Return the (x, y) coordinate for the center point of the cell that contains the specified text.  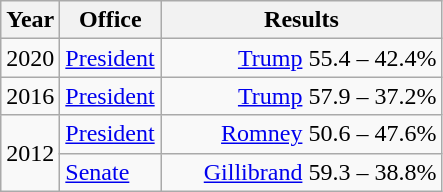
Senate (110, 172)
Romney 50.6 – 47.6% (302, 134)
Gillibrand 59.3 – 38.8% (302, 172)
Results (302, 20)
Office (110, 20)
Trump 55.4 – 42.4% (302, 58)
Trump 57.9 – 37.2% (302, 96)
2012 (30, 153)
Year (30, 20)
2020 (30, 58)
2016 (30, 96)
